Provide the (x, y) coordinate of the cell's center where the given text is located.  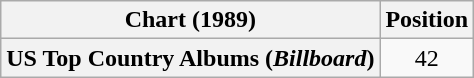
42 (427, 58)
Position (427, 20)
Chart (1989) (190, 20)
US Top Country Albums (Billboard) (190, 58)
